Find where the given text appears and provide that cell's center as (x, y) coordinate. 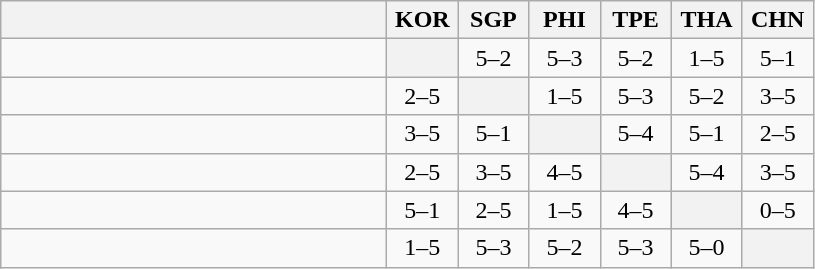
PHI (564, 20)
TPE (636, 20)
CHN (778, 20)
SGP (494, 20)
KOR (422, 20)
5–0 (706, 248)
0–5 (778, 210)
THA (706, 20)
